Detect which cell encompasses the target text, then output its (X, Y) center coordinate. 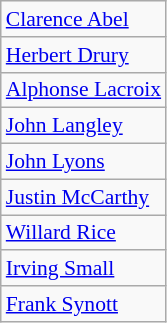
John Langley (84, 126)
Irving Small (84, 269)
Clarence Abel (84, 19)
Frank Synott (84, 304)
John Lyons (84, 162)
Willard Rice (84, 233)
Alphonse Lacroix (84, 90)
Justin McCarthy (84, 197)
Herbert Drury (84, 55)
